Identify which cell holds the provided text, then report its (x, y) central coordinate. 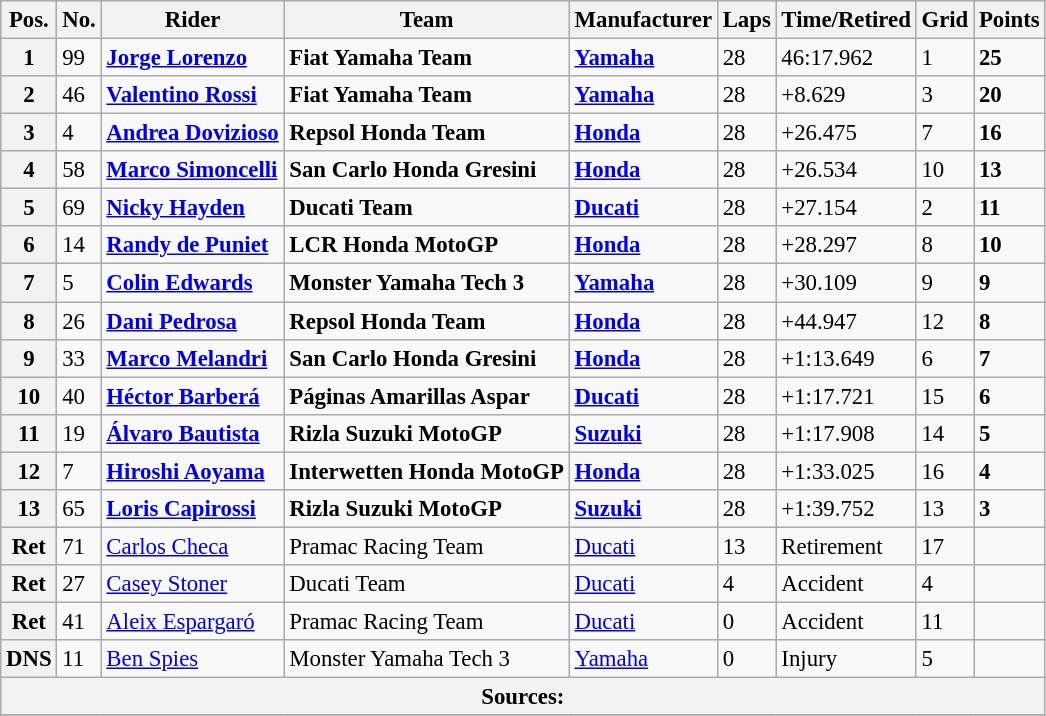
Marco Melandri (192, 358)
LCR Honda MotoGP (426, 245)
+26.475 (846, 133)
65 (79, 509)
No. (79, 20)
+1:33.025 (846, 471)
+1:17.721 (846, 396)
Loris Capirossi (192, 509)
Jorge Lorenzo (192, 58)
+1:39.752 (846, 509)
Interwetten Honda MotoGP (426, 471)
+26.534 (846, 170)
99 (79, 58)
Ben Spies (192, 659)
Grid (944, 20)
46 (79, 95)
19 (79, 433)
Nicky Hayden (192, 208)
Randy de Puniet (192, 245)
Casey Stoner (192, 584)
Sources: (523, 697)
27 (79, 584)
Time/Retired (846, 20)
Dani Pedrosa (192, 321)
58 (79, 170)
DNS (29, 659)
Pos. (29, 20)
+8.629 (846, 95)
Héctor Barberá (192, 396)
33 (79, 358)
Álvaro Bautista (192, 433)
46:17.962 (846, 58)
Páginas Amarillas Aspar (426, 396)
Retirement (846, 546)
40 (79, 396)
Manufacturer (643, 20)
Marco Simoncelli (192, 170)
Valentino Rossi (192, 95)
41 (79, 621)
Carlos Checa (192, 546)
Injury (846, 659)
Rider (192, 20)
15 (944, 396)
Team (426, 20)
+44.947 (846, 321)
+27.154 (846, 208)
26 (79, 321)
Points (1010, 20)
+30.109 (846, 283)
Aleix Espargaró (192, 621)
+1:17.908 (846, 433)
17 (944, 546)
Andrea Dovizioso (192, 133)
71 (79, 546)
Hiroshi Aoyama (192, 471)
Laps (746, 20)
+28.297 (846, 245)
+1:13.649 (846, 358)
Colin Edwards (192, 283)
69 (79, 208)
25 (1010, 58)
20 (1010, 95)
